Capture the cell that displays the provided text and extract its [X, Y] central coordinate. 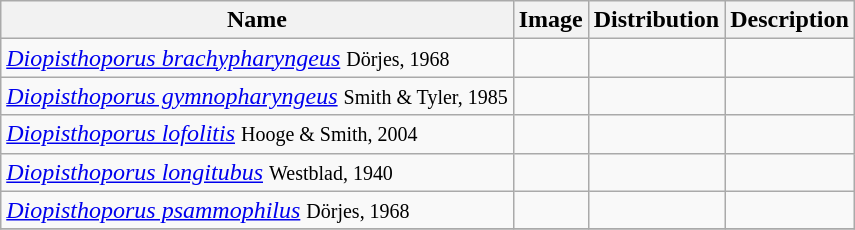
Distribution [656, 20]
Diopisthoporus psammophilus Dörjes, 1968 [257, 210]
Diopisthoporus lofolitis Hooge & Smith, 2004 [257, 134]
Diopisthoporus brachypharyngeus Dörjes, 1968 [257, 58]
Image [550, 20]
Description [790, 20]
Diopisthoporus gymnopharyngeus Smith & Tyler, 1985 [257, 96]
Name [257, 20]
Diopisthoporus longitubus Westblad, 1940 [257, 172]
